Output the [X, Y] coordinate of the center of the cell containing the given text.  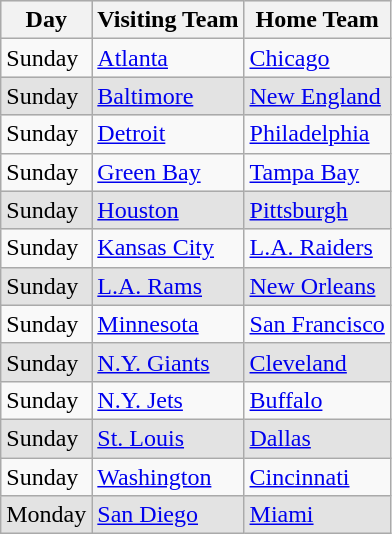
Washington [168, 477]
Dallas [317, 438]
Visiting Team [168, 20]
Buffalo [317, 400]
New England [317, 96]
Kansas City [168, 248]
L.A. Raiders [317, 248]
Cleveland [317, 362]
Home Team [317, 20]
Baltimore [168, 96]
Chicago [317, 58]
Tampa Bay [317, 172]
Miami [317, 515]
Houston [168, 210]
San Diego [168, 515]
Day [46, 20]
Green Bay [168, 172]
Cincinnati [317, 477]
San Francisco [317, 324]
N.Y. Giants [168, 362]
Philadelphia [317, 134]
Minnesota [168, 324]
Pittsburgh [317, 210]
New Orleans [317, 286]
St. Louis [168, 438]
N.Y. Jets [168, 400]
Detroit [168, 134]
Monday [46, 515]
L.A. Rams [168, 286]
Atlanta [168, 58]
